Provide the [X, Y] coordinate of the cell's center where the given text is located.  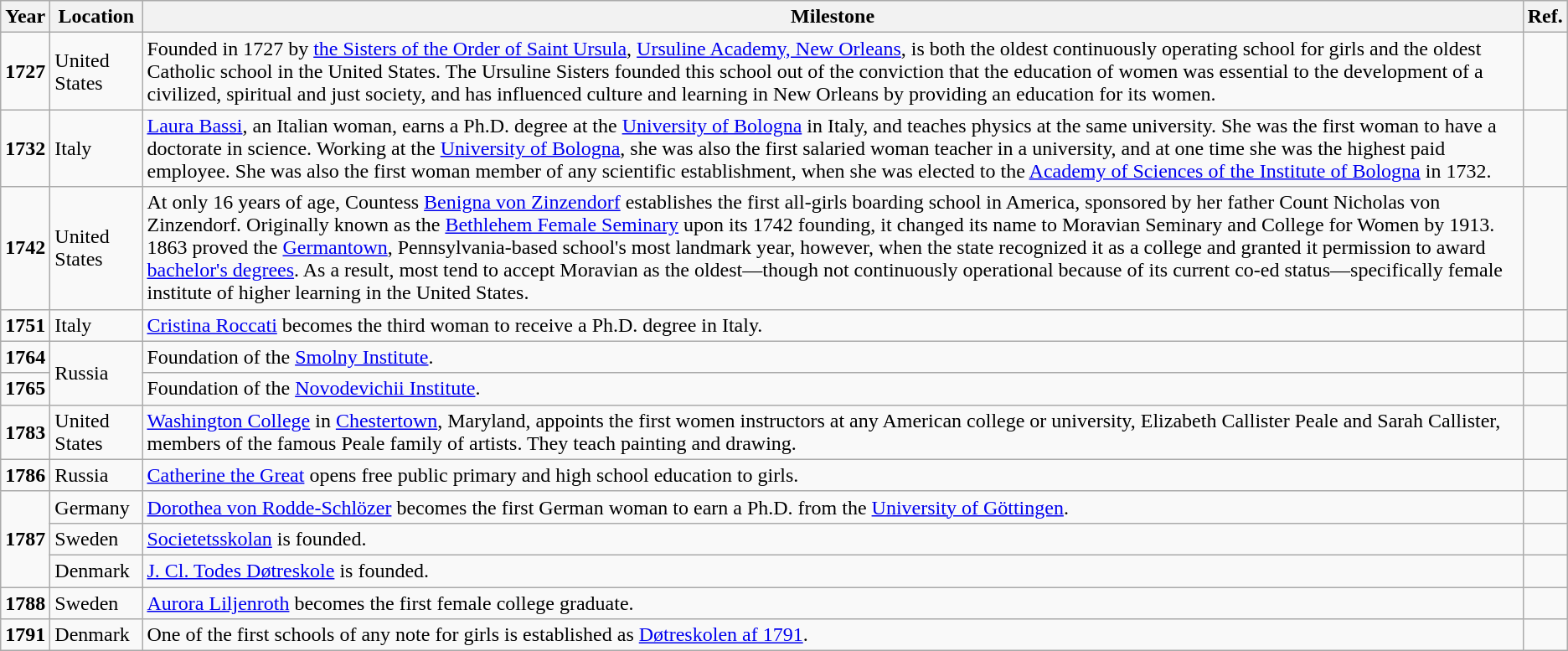
1787 [25, 539]
J. Cl. Todes Døtreskole is founded. [833, 571]
Catherine the Great opens free public primary and high school education to girls. [833, 475]
Aurora Liljenroth becomes the first female college graduate. [833, 602]
1791 [25, 635]
1751 [25, 325]
Foundation of the Smolny Institute. [833, 357]
One of the first schools of any note for girls is established as Døtreskolen af 1791. [833, 635]
Foundation of the Novodevichii Institute. [833, 389]
Cristina Roccati becomes the third woman to receive a Ph.D. degree in Italy. [833, 325]
1786 [25, 475]
Milestone [833, 17]
1742 [25, 248]
Ref. [1545, 17]
Year [25, 17]
Societetsskolan is founded. [833, 539]
1783 [25, 432]
Location [96, 17]
1764 [25, 357]
Dorothea von Rodde-Schlözer becomes the first German woman to earn a Ph.D. from the University of Göttingen. [833, 507]
Germany [96, 507]
1732 [25, 148]
1788 [25, 602]
1765 [25, 389]
1727 [25, 71]
